Provide the [x, y] coordinate of the cell's center where the given text is located.  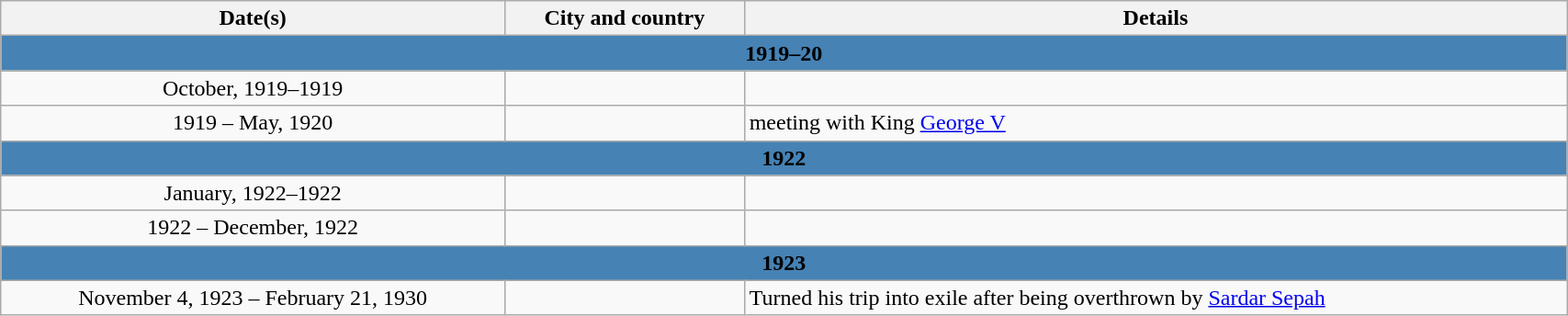
Date(s) [254, 18]
1922 – December, 1922 [254, 228]
meeting with King George V [1156, 123]
October, 1919–1919 [254, 88]
1922 [784, 158]
1923 [784, 263]
Details [1156, 18]
1919–20 [784, 53]
January, 1922–1922 [254, 193]
1919 – May, 1920 [254, 123]
City and country [625, 18]
Turned his trip into exile after being overthrown by Sardar Sepah [1156, 298]
November 4, 1923 – February 21, 1930 [254, 298]
